Output the [X, Y] coordinate of the center of the cell containing the given text.  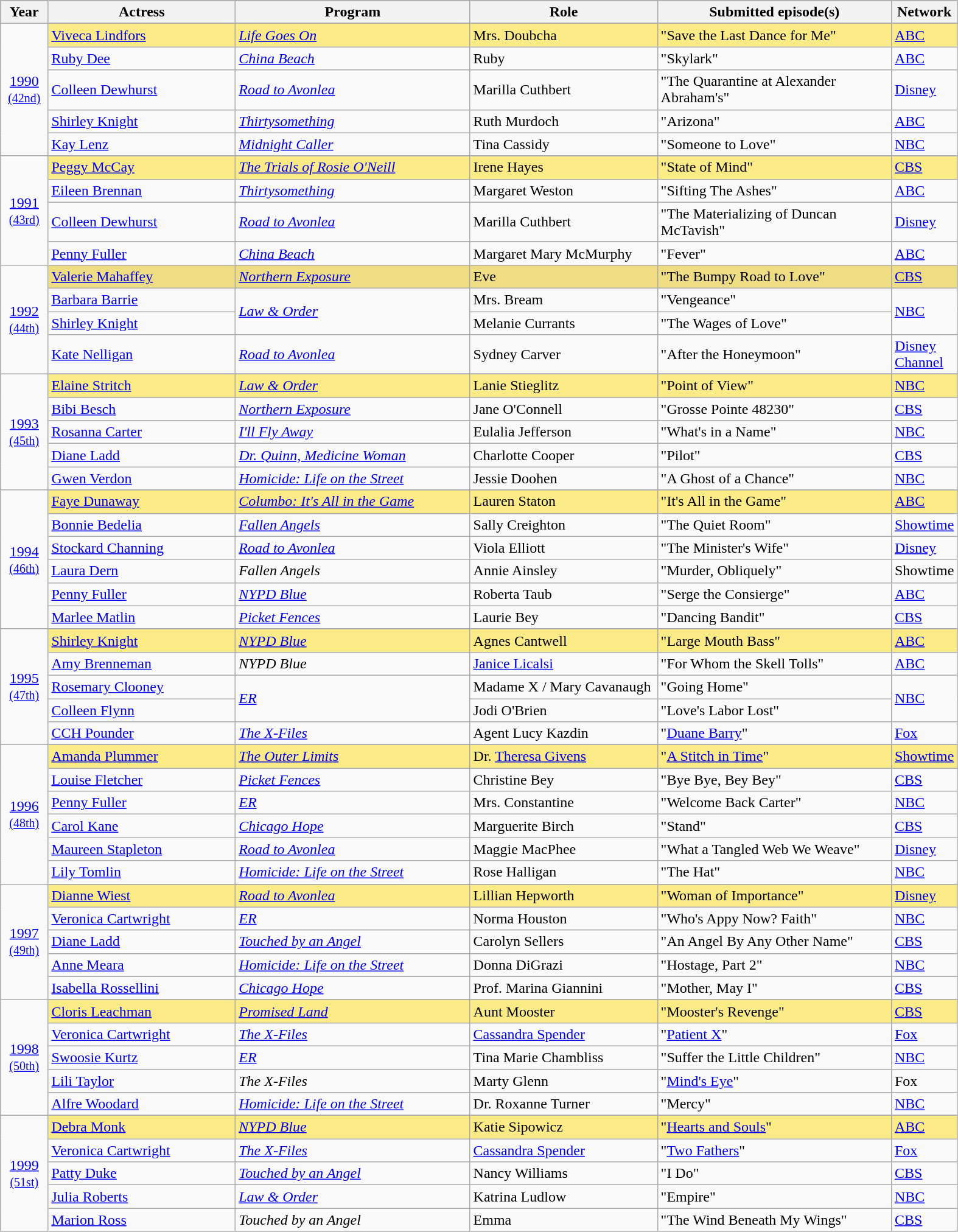
"The Quiet Room" [774, 525]
Roberta Taub [564, 594]
1999(51st) [24, 1174]
"A Stitch in Time" [774, 757]
Lili Taylor [142, 1080]
Katie Sipowicz [564, 1127]
"The Minister's Wife" [774, 548]
Eileen Brennan [142, 191]
Viola Elliott [564, 548]
Melanie Currants [564, 323]
Carol Kane [142, 826]
"It's All in the Game" [774, 502]
Marty Glenn [564, 1080]
Valerie Mahaffey [142, 276]
Lillian Hepworth [564, 895]
Isabella Rossellini [142, 988]
"Hostage, Part 2" [774, 965]
Louise Fletcher [142, 780]
"Someone to Love" [774, 144]
Agnes Cantwell [564, 640]
Alfre Woodard [142, 1104]
Role [564, 12]
"The Wages of Love" [774, 323]
1994(46th) [24, 559]
"Who's Appy Now? Faith" [774, 919]
"Love's Labor Lost" [774, 710]
CCH Pounder [142, 733]
Janice Licalsi [564, 663]
Mrs. Constantine [564, 803]
Laura Dern [142, 571]
Laurie Bey [564, 617]
Rosanna Carter [142, 432]
"Skylark" [774, 58]
Margaret Weston [564, 191]
Jodi O'Brien [564, 710]
Viveca Lindfors [142, 35]
1997(49th) [24, 942]
"Patient X" [774, 1034]
Agent Lucy Kazdin [564, 733]
"After the Honeymoon" [774, 354]
"What a Tangled Web We Weave" [774, 849]
Cloris Leachman [142, 1011]
Dr. Quinn, Medicine Woman [353, 455]
Ruby Dee [142, 58]
Charlotte Cooper [564, 455]
Dianne Wiest [142, 895]
1998(50th) [24, 1057]
Barbara Barrie [142, 299]
Columbo: It's All in the Game [353, 502]
Stockard Channing [142, 548]
Gwen Verdon [142, 478]
"Mother, May I" [774, 988]
Amy Brenneman [142, 663]
"Point of View" [774, 386]
Aunt Mooster [564, 1011]
"Mind's Eye" [774, 1080]
Carolyn Sellers [564, 942]
Nancy Williams [564, 1174]
"Hearts and Souls" [774, 1127]
Emma [564, 1220]
Actress [142, 12]
Bibi Besch [142, 409]
Promised Land [353, 1011]
Program [353, 12]
"Pilot" [774, 455]
Year [24, 12]
"Suffer the Little Children" [774, 1057]
1993(45th) [24, 432]
Disney Channel [924, 354]
"For Whom the Skell Tolls" [774, 663]
Colleen Flynn [142, 710]
"Fever" [774, 253]
Marguerite Birch [564, 826]
Jane O'Connell [564, 409]
Bonnie Bedelia [142, 525]
"An Angel By Any Other Name" [774, 942]
Patty Duke [142, 1174]
"Murder, Obliquely" [774, 571]
Margaret Mary McMurphy [564, 253]
"Dancing Bandit" [774, 617]
"State of Mind" [774, 167]
Peggy McCay [142, 167]
Donna DiGrazi [564, 965]
"I Do" [774, 1174]
"Save the Last Dance for Me" [774, 35]
Madame X / Mary Cavanaugh [564, 687]
"The Quarantine at Alexander Abraham's" [774, 90]
Lily Tomlin [142, 872]
Prof. Marina Giannini [564, 988]
Dr. Theresa Givens [564, 757]
"Woman of Importance" [774, 895]
"Arizona" [774, 121]
Maureen Stapleton [142, 849]
Kate Nelligan [142, 354]
Marlee Matlin [142, 617]
Rose Halligan [564, 872]
Eulalia Jefferson [564, 432]
Life Goes On [353, 35]
Eve [564, 276]
Ruby [564, 58]
"Large Mouth Bass" [774, 640]
"Welcome Back Carter" [774, 803]
"Grosse Pointe 48230" [774, 409]
1991(43rd) [24, 211]
Lauren Staton [564, 502]
Ruth Murdoch [564, 121]
Katrina Ludlow [564, 1197]
Sally Creighton [564, 525]
"Mooster's Revenge" [774, 1011]
Tina Cassidy [564, 144]
Dr. Roxanne Turner [564, 1104]
1992(44th) [24, 319]
"The Materializing of Duncan McTavish" [774, 222]
"What's in a Name" [774, 432]
Swoosie Kurtz [142, 1057]
1996(48th) [24, 814]
"Serge the Consierge" [774, 594]
Tina Marie Chambliss [564, 1057]
Sydney Carver [564, 354]
"Mercy" [774, 1104]
"Empire" [774, 1197]
Marion Ross [142, 1220]
1995(47th) [24, 687]
Mrs. Bream [564, 299]
Network [924, 12]
Amanda Plummer [142, 757]
Christine Bey [564, 780]
"Duane Barry" [774, 733]
1990(42nd) [24, 90]
Maggie MacPhee [564, 849]
"Sifting The Ashes" [774, 191]
Submitted episode(s) [774, 12]
Anne Meara [142, 965]
Kay Lenz [142, 144]
Elaine Stritch [142, 386]
I'll Fly Away [353, 432]
"The Wind Beneath My Wings" [774, 1220]
Midnight Caller [353, 144]
Mrs. Doubcha [564, 35]
Debra Monk [142, 1127]
"Stand" [774, 826]
Lanie Stieglitz [564, 386]
"A Ghost of a Chance" [774, 478]
The Trials of Rosie O'Neill [353, 167]
The Outer Limits [353, 757]
Jessie Doohen [564, 478]
"The Hat" [774, 872]
"Going Home" [774, 687]
Norma Houston [564, 919]
Irene Hayes [564, 167]
Annie Ainsley [564, 571]
Faye Dunaway [142, 502]
Julia Roberts [142, 1197]
Rosemary Clooney [142, 687]
"Two Fathers" [774, 1150]
"Vengeance" [774, 299]
"Bye Bye, Bey Bey" [774, 780]
"The Bumpy Road to Love" [774, 276]
